Output the (X, Y) coordinate of the center of the cell containing the given text.  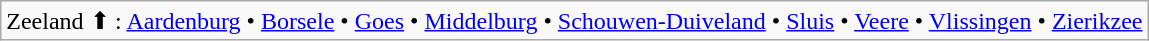
Zeeland ⬆ : Aardenburg • Borsele • Goes • Middelburg • Schouwen-Duiveland • Sluis • Veere • Vlissingen • Zierikzee (574, 21)
